Scan for the cell matching the given text and deliver its (X, Y) coordinate at center. 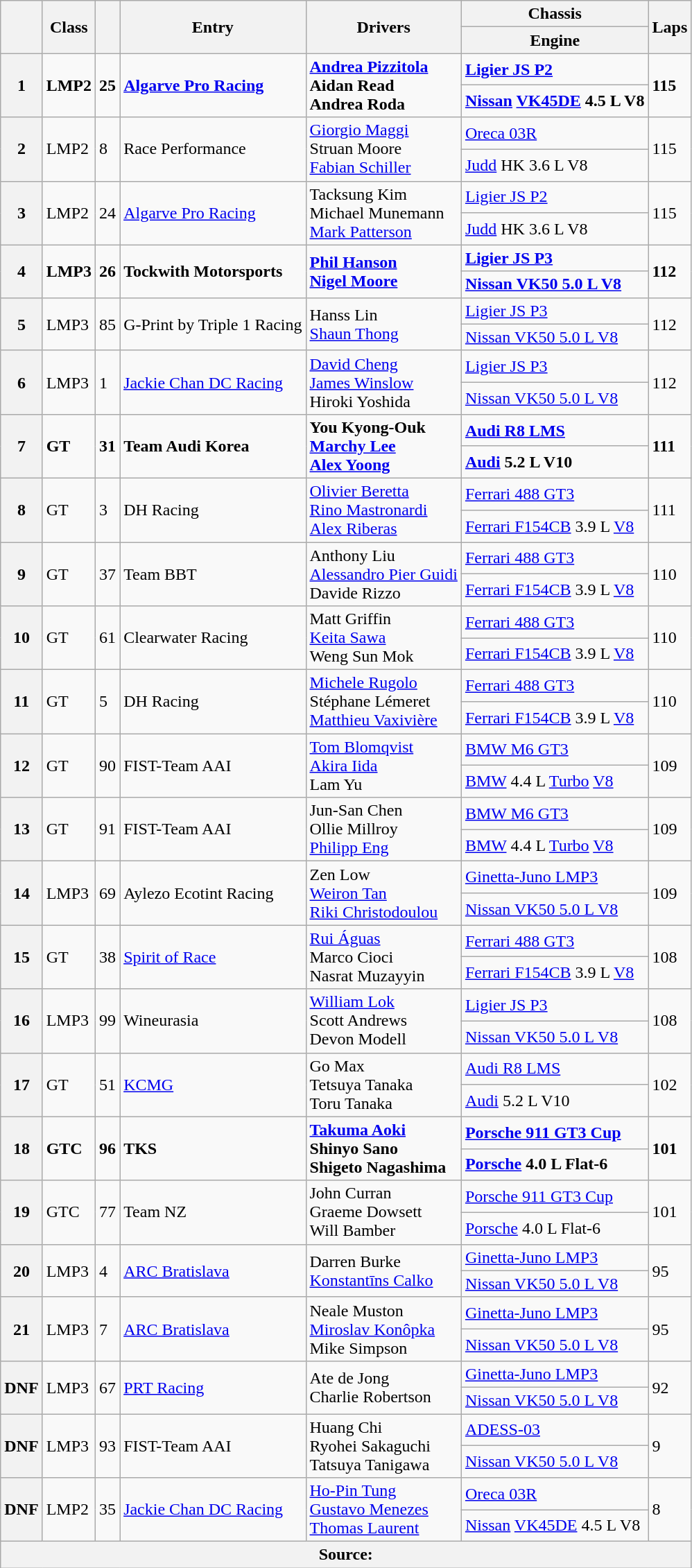
Darren Burke Konstantīns Calko (383, 1270)
Phil Hanson Nigel Moore (383, 271)
17 (21, 1085)
24 (108, 213)
26 (108, 271)
37 (108, 574)
35 (108, 1510)
38 (108, 957)
Engine (555, 40)
Race Performance (213, 149)
Chassis (555, 14)
91 (108, 829)
77 (108, 1212)
Matt Griffin Keita Sawa Weng Sun Mok (383, 638)
KCMG (213, 1085)
12 (21, 766)
Go Max Tetsuya Tanaka Toru Tanaka (383, 1085)
Olivier Beretta Rino Mastronardi Alex Riberas (383, 510)
Entry (213, 27)
15 (21, 957)
Aylezo Ecotint Racing (213, 893)
11 (21, 702)
Anthony Liu Alessandro Pier Guidi Davide Rizzo (383, 574)
Giorgio Maggi Struan Moore Fabian Schiller (383, 149)
90 (108, 766)
13 (21, 829)
Tom Blomqvist Akira Iida Lam Yu (383, 766)
16 (21, 1021)
6 (21, 382)
Neale Muston Miroslav Konôpka Mike Simpson (383, 1329)
96 (108, 1148)
Team BBT (213, 574)
Rui Águas Marco Cioci Nasrat Muzayyin (383, 957)
10 (21, 638)
Team NZ (213, 1212)
31 (108, 446)
Spirit of Race (213, 957)
Jun-San Chen Ollie Millroy Philipp Eng (383, 829)
20 (21, 1270)
21 (21, 1329)
Laps (670, 27)
Tockwith Motorsports (213, 271)
Drivers (383, 27)
102 (670, 1085)
Hanss Lin Shaun Thong (383, 324)
Source: (346, 1555)
John Curran Graeme Dowsett Will Bamber (383, 1212)
Ho-Pin Tung Gustavo Menezes Thomas Laurent (383, 1510)
14 (21, 893)
25 (108, 85)
85 (108, 324)
PRT Racing (213, 1387)
67 (108, 1387)
99 (108, 1021)
19 (21, 1212)
Takuma Aoki Shinyo Sano Shigeto Nagashima (383, 1148)
92 (670, 1387)
TKS (213, 1148)
Zen Low Weiron Tan Riki Christodoulou (383, 893)
You Kyong-Ouk Marchy Lee Alex Yoong (383, 446)
William Lok Scott Andrews Devon Modell (383, 1021)
Huang Chi Ryohei Sakaguchi Tatsuya Tanigawa (383, 1445)
Team Audi Korea (213, 446)
61 (108, 638)
Ate de Jong Charlie Robertson (383, 1387)
51 (108, 1085)
Tacksung Kim Michael Munemann Mark Patterson (383, 213)
Michele Rugolo Stéphane Lémeret Matthieu Vaxivière (383, 702)
ADESS-03 (555, 1429)
Andrea Pizzitola Aidan Read Andrea Roda (383, 85)
Clearwater Racing (213, 638)
David Cheng James Winslow Hiroki Yoshida (383, 382)
69 (108, 893)
G-Print by Triple 1 Racing (213, 324)
Class (69, 27)
Wineurasia (213, 1021)
93 (108, 1445)
18 (21, 1148)
2 (21, 149)
